Capture the cell that displays the provided text and extract its [x, y] central coordinate. 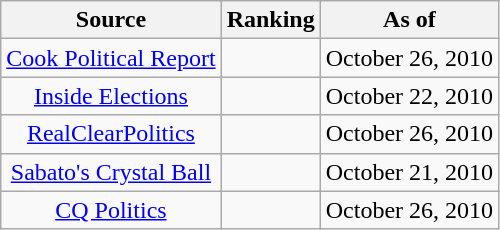
Source [111, 20]
CQ Politics [111, 210]
Ranking [270, 20]
RealClearPolitics [111, 134]
October 21, 2010 [409, 172]
Cook Political Report [111, 58]
Sabato's Crystal Ball [111, 172]
As of [409, 20]
October 22, 2010 [409, 96]
Inside Elections [111, 96]
